For the text-containing cell, return its midpoint in [x, y] coordinate format. 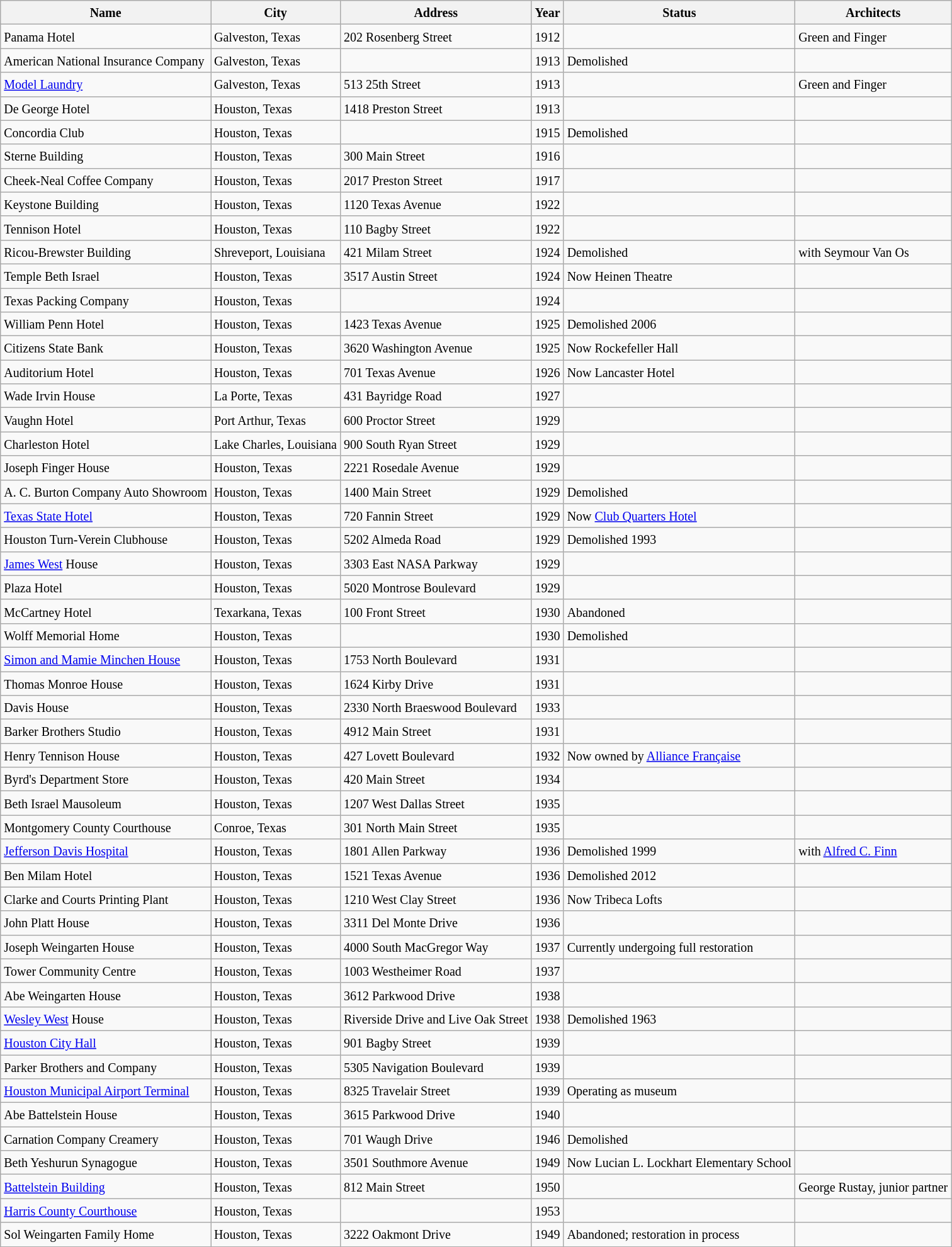
4000 South MacGregor Way [436, 947]
Wolff Memorial Home [106, 635]
3517 Austin Street [436, 276]
Riverside Drive and Live Oak Street [436, 1018]
Clarke and Courts Printing Plant [106, 899]
900 South Ryan Street [436, 444]
421 Milam Street [436, 252]
Harris County Courthouse [106, 1210]
Now Tribeca Lofts [679, 899]
Abe Weingarten House [106, 995]
Panama Hotel [106, 37]
1418 Preston Street [436, 108]
720 Fannin Street [436, 516]
901 Bagby Street [436, 1042]
Port Arthur, Texas [275, 420]
1423 Texas Avenue [436, 324]
110 Bagby Street [436, 228]
3612 Parkwood Drive [436, 995]
De George Hotel [106, 108]
Joseph Finger House [106, 468]
1624 Kirby Drive [436, 683]
Cheek-Neal Coffee Company [106, 180]
1916 [548, 156]
Now owned by Alliance Française [679, 755]
431 Bayridge Road [436, 396]
Model Laundry [106, 84]
1932 [548, 755]
Now Lucian L. Lockhart Elementary School [679, 1163]
A. C. Burton Company Auto Showroom [106, 492]
1933 [548, 708]
James West House [106, 563]
Beth Israel Mausoleum [106, 803]
Texas Packing Company [106, 300]
Sol Weingarten Family Home [106, 1234]
1917 [548, 180]
2017 Preston Street [436, 180]
Simon and Mamie Minchen House [106, 659]
Now Rockefeller Hall [679, 348]
3615 Parkwood Drive [436, 1115]
3620 Washington Avenue [436, 348]
3303 East NASA Parkway [436, 563]
Davis House [106, 708]
Ben Milam Hotel [106, 875]
420 Main Street [436, 779]
1950 [548, 1187]
Thomas Monroe House [106, 683]
1915 [548, 132]
Status [679, 13]
Temple Beth Israel [106, 276]
100 Front Street [436, 611]
City [275, 13]
Shreveport, Louisiana [275, 252]
1912 [548, 37]
Demolished 2006 [679, 324]
Demolished 1963 [679, 1018]
Keystone Building [106, 204]
1753 North Boulevard [436, 659]
Joseph Weingarten House [106, 947]
Battelstein Building [106, 1187]
Year [548, 13]
Sterne Building [106, 156]
427 Lovett Boulevard [436, 755]
Name [106, 13]
Demolished 2012 [679, 875]
Tennison Hotel [106, 228]
McCartney Hotel [106, 611]
300 Main Street [436, 156]
202 Rosenberg Street [436, 37]
Wade Irvin House [106, 396]
1953 [548, 1210]
1210 West Clay Street [436, 899]
La Porte, Texas [275, 396]
Texarkana, Texas [275, 611]
Henry Tennison House [106, 755]
3311 Del Monte Drive [436, 923]
701 Waugh Drive [436, 1139]
George Rustay, junior partner [873, 1187]
Parker Brothers and Company [106, 1067]
Currently undergoing full restoration [679, 947]
with Alfred C. Finn [873, 851]
8325 Travelair Street [436, 1091]
1521 Texas Avenue [436, 875]
Lake Charles, Louisiana [275, 444]
William Penn Hotel [106, 324]
1120 Texas Avenue [436, 204]
1926 [548, 372]
Barker Brothers Studio [106, 731]
2330 North Braeswood Boulevard [436, 708]
Address [436, 13]
701 Texas Avenue [436, 372]
2221 Rosedale Avenue [436, 468]
1207 West Dallas Street [436, 803]
Now Heinen Theatre [679, 276]
Architects [873, 13]
600 Proctor Street [436, 420]
Concordia Club [106, 132]
with Seymour Van Os [873, 252]
Plaza Hotel [106, 587]
Houston City Hall [106, 1042]
1946 [548, 1139]
Tower Community Centre [106, 971]
Citizens State Bank [106, 348]
Carnation Company Creamery [106, 1139]
Abe Battelstein House [106, 1115]
Demolished 1993 [679, 539]
5020 Montrose Boulevard [436, 587]
Operating as museum [679, 1091]
Houston Municipal Airport Terminal [106, 1091]
3501 Southmore Avenue [436, 1163]
Jefferson Davis Hospital [106, 851]
Auditorium Hotel [106, 372]
1927 [548, 396]
1940 [548, 1115]
Conroe, Texas [275, 827]
Houston Turn-Verein Clubhouse [106, 539]
1934 [548, 779]
Ricou-Brewster Building [106, 252]
Abandoned; restoration in process [679, 1234]
Now Club Quarters Hotel [679, 516]
5305 Navigation Boulevard [436, 1067]
5202 Almeda Road [436, 539]
812 Main Street [436, 1187]
Beth Yeshurun Synagogue [106, 1163]
Charleston Hotel [106, 444]
Texas State Hotel [106, 516]
4912 Main Street [436, 731]
American National Insurance Company [106, 60]
John Platt House [106, 923]
3222 Oakmont Drive [436, 1234]
Byrd's Department Store [106, 779]
513 25th Street [436, 84]
1801 Allen Parkway [436, 851]
1003 Westheimer Road [436, 971]
Wesley West House [106, 1018]
Montgomery County Courthouse [106, 827]
301 North Main Street [436, 827]
1400 Main Street [436, 492]
Now Lancaster Hotel [679, 372]
Demolished 1999 [679, 851]
Abandoned [679, 611]
Vaughn Hotel [106, 420]
